Return the (X, Y) coordinate for the center point of the cell that contains the specified text.  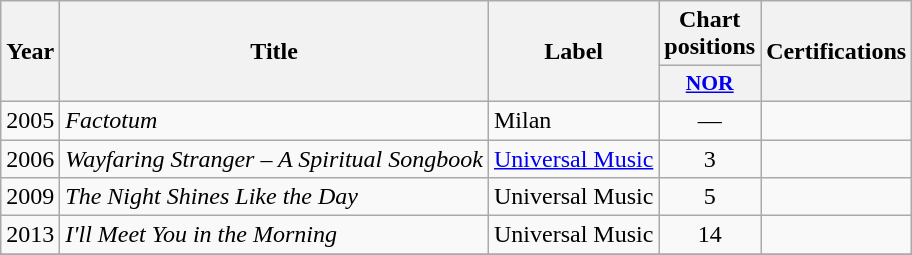
Year (30, 52)
Wayfaring Stranger – A Spiritual Songbook (274, 159)
I'll Meet You in the Morning (274, 235)
NOR (710, 84)
Chart positions (710, 34)
Factotum (274, 120)
2006 (30, 159)
3 (710, 159)
2005 (30, 120)
The Night Shines Like the Day (274, 197)
Milan (573, 120)
— (710, 120)
14 (710, 235)
Certifications (836, 52)
Title (274, 52)
2013 (30, 235)
5 (710, 197)
2009 (30, 197)
Label (573, 52)
